Search for the cell housing the specified text and yield its (X, Y) center coordinate. 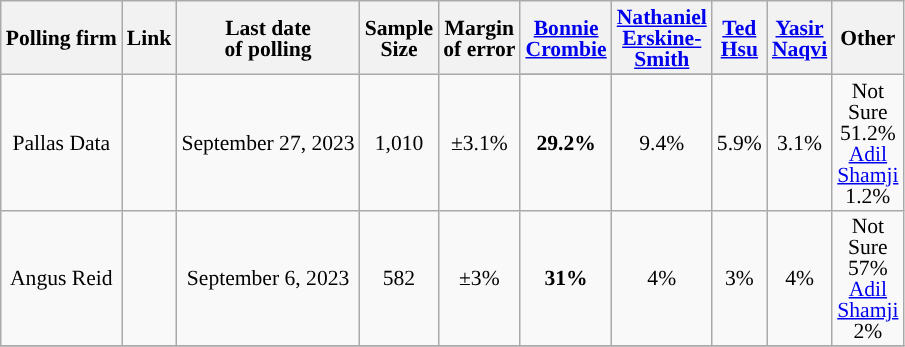
Pallas Data (62, 142)
582 (399, 278)
3.1% (800, 142)
Last dateof polling (268, 38)
SampleSize (399, 38)
1,010 (399, 142)
September 6, 2023 (268, 278)
Link (150, 38)
5.9% (740, 142)
29.2% (566, 142)
September 27, 2023 (268, 142)
31% (566, 278)
Bonnie Crombie (566, 38)
9.4% (662, 142)
Other (868, 38)
Yasir Naqvi (800, 38)
Not Sure 51.2% Adil Shamji 1.2% (868, 142)
Marginof error (479, 38)
Angus Reid (62, 278)
±3.1% (479, 142)
Polling firm (62, 38)
±3% (479, 278)
Ted Hsu (740, 38)
3% (740, 278)
Not Sure 57% Adil Shamji 2% (868, 278)
Nathaniel Erskine-Smith (662, 38)
